From the cell containing the given text, extract its center point as (X, Y) coordinate. 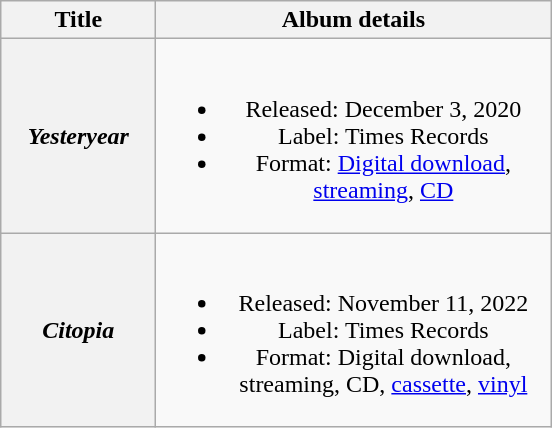
Yesteryear (78, 136)
Released: December 3, 2020Label: Times RecordsFormat: Digital download, streaming, CD (354, 136)
Title (78, 20)
Released: November 11, 2022Label: Times RecordsFormat: Digital download, streaming, CD, cassette, vinyl (354, 330)
Citopia (78, 330)
Album details (354, 20)
